Scan for the cell matching the given text and deliver its (x, y) coordinate at center. 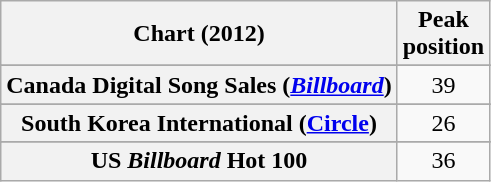
Chart (2012) (199, 34)
Peakposition (443, 34)
Canada Digital Song Sales (Billboard) (199, 85)
26 (443, 123)
South Korea International (Circle) (199, 123)
36 (443, 161)
US Billboard Hot 100 (199, 161)
39 (443, 85)
